Pinpoint the cell where the given text exists, returning its (x, y) midpoint coordinate. 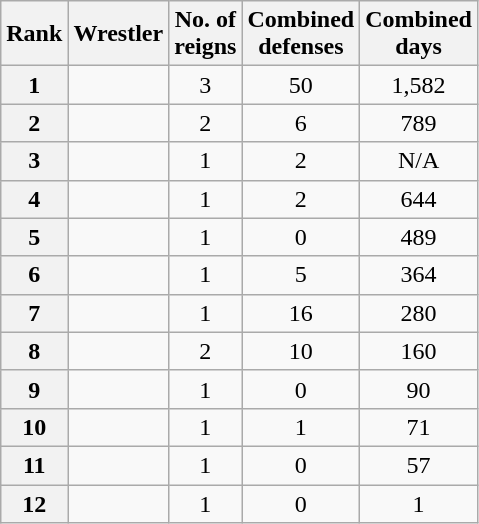
280 (419, 313)
4 (34, 199)
489 (419, 237)
50 (301, 85)
8 (34, 351)
12 (34, 503)
16 (301, 313)
9 (34, 389)
1,582 (419, 85)
Rank (34, 34)
644 (419, 199)
Wrestler (118, 34)
Combineddays (419, 34)
Combineddefenses (301, 34)
57 (419, 465)
364 (419, 275)
7 (34, 313)
11 (34, 465)
160 (419, 351)
No. ofreigns (206, 34)
71 (419, 427)
789 (419, 123)
90 (419, 389)
N/A (419, 161)
